Return (X, Y) of the center of cell containing provided text 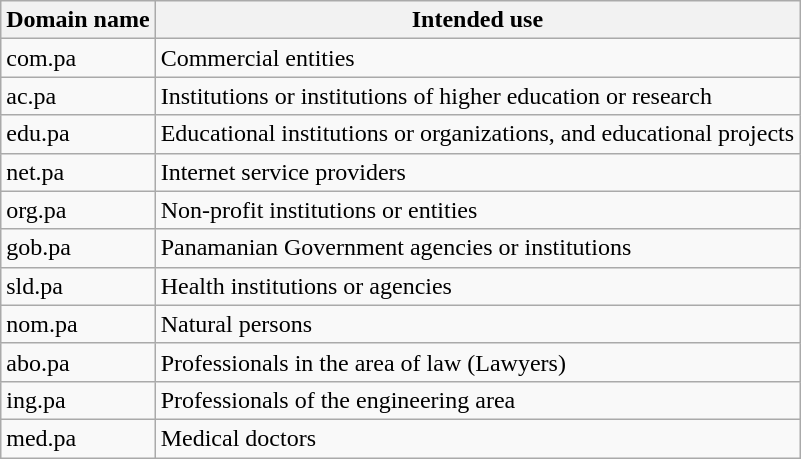
edu.pa (78, 134)
Non-profit institutions or entities (477, 210)
com.pa (78, 58)
ing.pa (78, 400)
Health institutions or agencies (477, 286)
gob.pa (78, 248)
sld.pa (78, 286)
Internet service providers (477, 172)
Commercial entities (477, 58)
org.pa (78, 210)
Medical doctors (477, 438)
Domain name (78, 20)
abo.pa (78, 362)
Panamanian Government agencies or institutions (477, 248)
nom.pa (78, 324)
Natural persons (477, 324)
Institutions or institutions of higher education or research (477, 96)
net.pa (78, 172)
Educational institutions or organizations, and educational projects (477, 134)
ac.pa (78, 96)
med.pa (78, 438)
Professionals in the area of law (Lawyers) (477, 362)
Professionals of the engineering area (477, 400)
Intended use (477, 20)
